Provide the [x, y] coordinate of the cell's center where the given text is located.  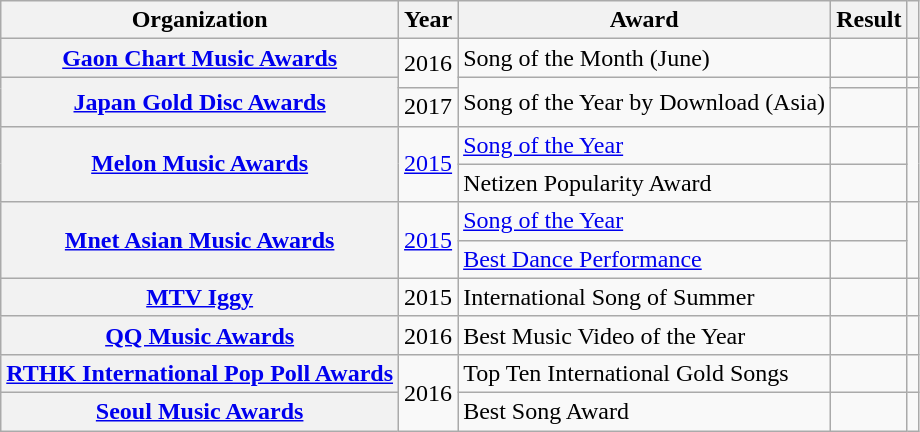
Gaon Chart Music Awards [200, 58]
Song of the Year by Download (Asia) [644, 102]
MTV Iggy [200, 297]
Mnet Asian Music Awards [200, 240]
International Song of Summer [644, 297]
Result [869, 20]
Seoul Music Awards [200, 411]
RTHK International Pop Poll Awards [200, 373]
QQ Music Awards [200, 335]
Best Music Video of the Year [644, 335]
Year [428, 20]
Melon Music Awards [200, 164]
Song of the Month (June) [644, 58]
Top Ten International Gold Songs [644, 373]
Best Dance Performance [644, 259]
2017 [428, 107]
Netizen Popularity Award [644, 183]
Japan Gold Disc Awards [200, 102]
Award [644, 20]
Best Song Award [644, 411]
Organization [200, 20]
